From the cell containing the given text, extract its center point as (x, y) coordinate. 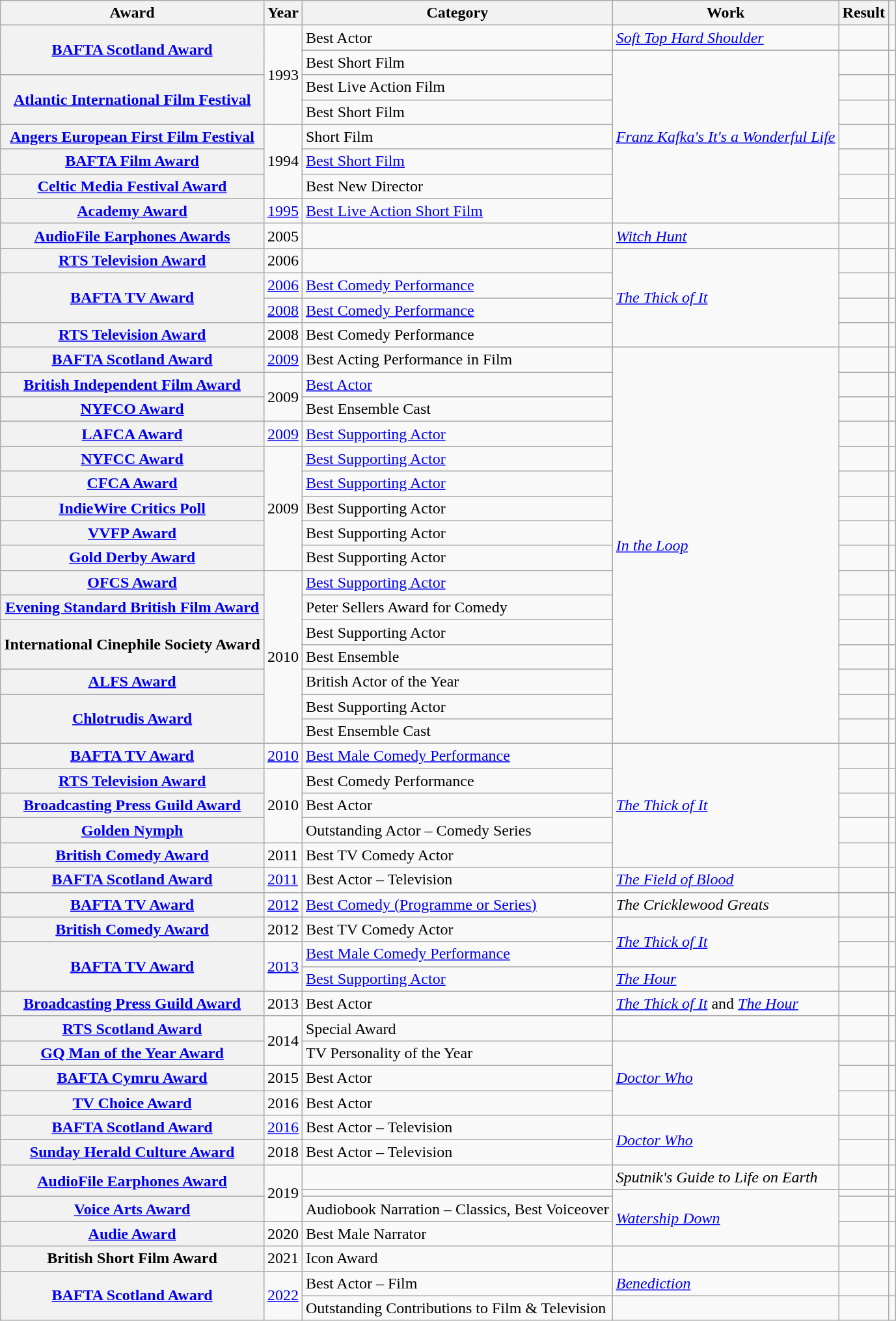
Celtic Media Festival Award (133, 186)
Outstanding Actor – Comedy Series (457, 830)
Watership Down (726, 1218)
2018 (282, 1152)
TV Personality of the Year (457, 1053)
Franz Kafka's It's a Wonderful Life (726, 137)
RTS Scotland Award (133, 1028)
Best Male Narrator (457, 1234)
AudioFile Earphones Award (133, 1180)
The Cricklewood Greats (726, 905)
The Hour (726, 979)
2020 (282, 1234)
Short Film (457, 137)
Soft Top Hard Shoulder (726, 38)
2005 (282, 236)
Best Live Action Film (457, 87)
OFCS Award (133, 582)
Category (457, 13)
Outstanding Contributions to Film & Television (457, 1308)
Academy Award (133, 211)
Best New Director (457, 186)
Audiobook Narration – Classics, Best Voiceover (457, 1209)
In the Loop (726, 545)
Best Comedy (Programme or Series) (457, 905)
2014 (282, 1041)
BAFTA Film Award (133, 161)
Work (726, 13)
Sputnik's Guide to Life on Earth (726, 1177)
Benediction (726, 1283)
Best Ensemble (457, 657)
British Independent Film Award (133, 385)
Gold Derby Award (133, 558)
Result (863, 13)
2022 (282, 1296)
NYFCC Award (133, 459)
Voice Arts Award (133, 1209)
ALFS Award (133, 681)
Best Acting Performance in Film (457, 360)
Witch Hunt (726, 236)
Peter Sellers Award for Comedy (457, 607)
The Field of Blood (726, 880)
IndieWire Critics Poll (133, 508)
Audie Award (133, 1234)
Award (133, 13)
NYFCO Award (133, 409)
British Short Film Award (133, 1259)
1994 (282, 161)
Year (282, 13)
British Actor of the Year (457, 681)
GQ Man of the Year Award (133, 1053)
Special Award (457, 1028)
2021 (282, 1259)
Atlantic International Film Festival (133, 100)
TV Choice Award (133, 1103)
International Cinephile Society Award (133, 644)
2015 (282, 1078)
Evening Standard British Film Award (133, 607)
Best Live Action Short Film (457, 211)
BAFTA Cymru Award (133, 1078)
CFCA Award (133, 483)
Icon Award (457, 1259)
AudioFile Earphones Awards (133, 236)
VVFP Award (133, 533)
1993 (282, 75)
2019 (282, 1193)
1995 (282, 211)
Sunday Herald Culture Award (133, 1152)
Chlotrudis Award (133, 718)
Golden Nymph (133, 830)
Best Actor – Film (457, 1283)
Angers European First Film Festival (133, 137)
The Thick of It and The Hour (726, 1003)
LAFCA Award (133, 434)
